Return the [x, y] coordinate for the center point of the cell that contains the specified text.  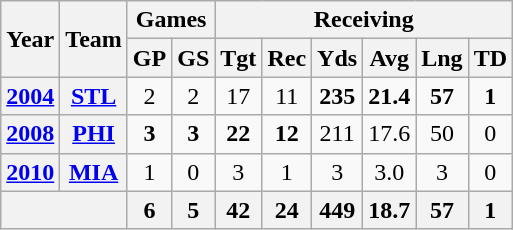
MIA [94, 172]
11 [287, 96]
211 [338, 134]
Yds [338, 58]
17 [238, 96]
12 [287, 134]
2008 [30, 134]
235 [338, 96]
Receiving [364, 20]
Lng [442, 58]
18.7 [390, 210]
Rec [287, 58]
Tgt [238, 58]
Year [30, 39]
6 [149, 210]
24 [287, 210]
PHI [94, 134]
17.6 [390, 134]
2010 [30, 172]
42 [238, 210]
21.4 [390, 96]
Team [94, 39]
50 [442, 134]
GS [194, 58]
Avg [390, 58]
449 [338, 210]
5 [194, 210]
STL [94, 96]
TD [490, 58]
Games [170, 20]
GP [149, 58]
3.0 [390, 172]
2004 [30, 96]
22 [238, 134]
